Output the (x, y) coordinate of the center of the cell containing the given text.  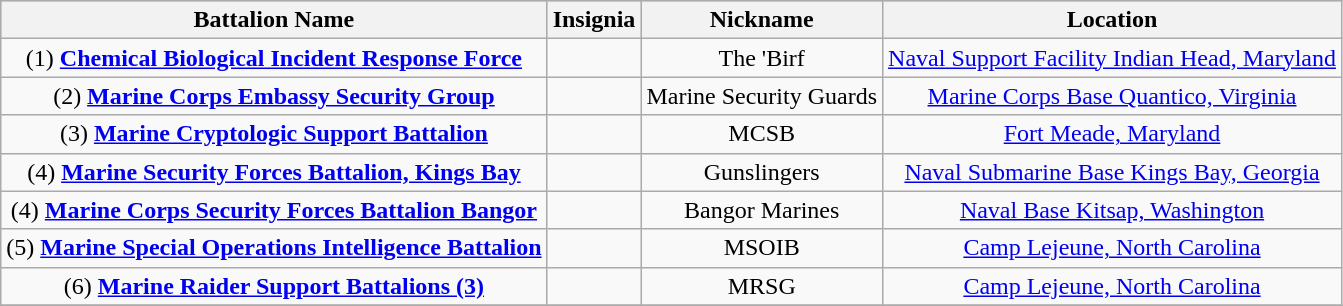
(5) Marine Special Operations Intelligence Battalion (274, 248)
Fort Meade, Maryland (1112, 134)
Location (1112, 20)
Insignia (594, 20)
MRSG (762, 286)
Marine Corps Base Quantico, Virginia (1112, 96)
(2) Marine Corps Embassy Security Group (274, 96)
(3) Marine Cryptologic Support Battalion (274, 134)
(4) Marine Security Forces Battalion, Kings Bay (274, 172)
Bangor Marines (762, 210)
Naval Support Facility Indian Head, Maryland (1112, 58)
Marine Security Guards (762, 96)
(6) Marine Raider Support Battalions (3) (274, 286)
MCSB (762, 134)
(1) Chemical Biological Incident Response Force (274, 58)
(4) Marine Corps Security Forces Battalion Bangor (274, 210)
Battalion Name (274, 20)
Nickname (762, 20)
The 'Birf (762, 58)
Gunslingers (762, 172)
MSOIB (762, 248)
Naval Base Kitsap, Washington (1112, 210)
Naval Submarine Base Kings Bay, Georgia (1112, 172)
